Extract the (X, Y) coordinate from the center of the cell holding the provided text.  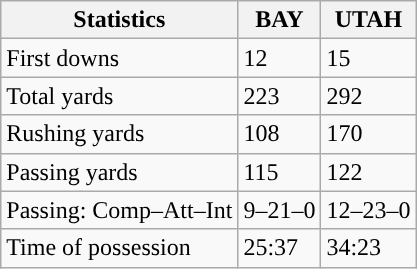
Time of possession (120, 248)
Statistics (120, 20)
BAY (280, 20)
115 (280, 172)
Passing: Comp–Att–Int (120, 210)
15 (368, 58)
25:37 (280, 248)
9–21–0 (280, 210)
Passing yards (120, 172)
292 (368, 96)
UTAH (368, 20)
223 (280, 96)
170 (368, 134)
Rushing yards (120, 134)
Total yards (120, 96)
12–23–0 (368, 210)
122 (368, 172)
First downs (120, 58)
34:23 (368, 248)
12 (280, 58)
108 (280, 134)
